Pinpoint the cell where the given text exists, returning its [X, Y] midpoint coordinate. 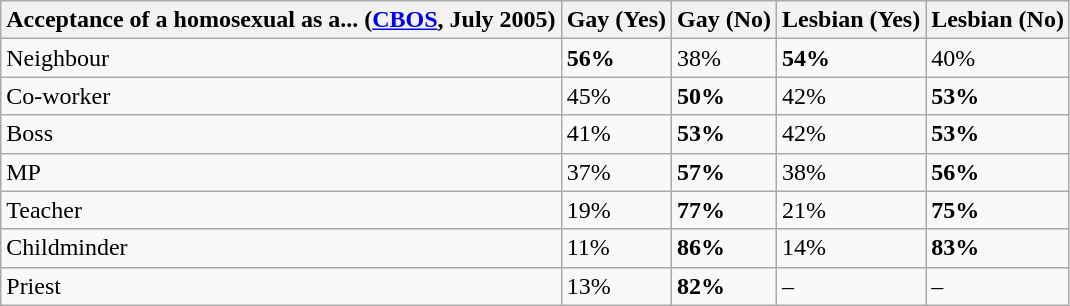
11% [616, 248]
Acceptance of a homosexual as a... (CBOS, July 2005) [281, 20]
75% [998, 210]
54% [852, 58]
MP [281, 172]
Childminder [281, 248]
Lesbian (Yes) [852, 20]
Teacher [281, 210]
50% [724, 96]
Gay (No) [724, 20]
45% [616, 96]
37% [616, 172]
21% [852, 210]
Gay (Yes) [616, 20]
86% [724, 248]
Lesbian (No) [998, 20]
Co-worker [281, 96]
83% [998, 248]
40% [998, 58]
82% [724, 286]
77% [724, 210]
57% [724, 172]
14% [852, 248]
Priest [281, 286]
13% [616, 286]
19% [616, 210]
Neighbour [281, 58]
41% [616, 134]
Boss [281, 134]
